Extract the (x, y) coordinate from the center of the cell holding the provided text.  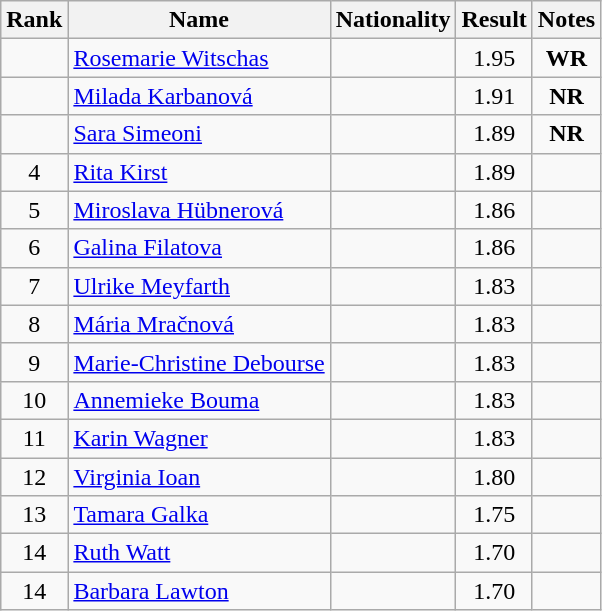
Result (494, 20)
1.80 (494, 477)
Sara Simeoni (199, 134)
1.75 (494, 515)
1.91 (494, 96)
Tamara Galka (199, 515)
5 (34, 210)
Virginia Ioan (199, 477)
Marie-Christine Debourse (199, 362)
7 (34, 286)
13 (34, 515)
1.95 (494, 58)
6 (34, 248)
Galina Filatova (199, 248)
Name (199, 20)
Milada Karbanová (199, 96)
Ulrike Meyfarth (199, 286)
Annemieke Bouma (199, 400)
Notes (566, 20)
Miroslava Hübnerová (199, 210)
8 (34, 324)
Karin Wagner (199, 438)
11 (34, 438)
Rank (34, 20)
WR (566, 58)
9 (34, 362)
Ruth Watt (199, 553)
4 (34, 172)
Barbara Lawton (199, 591)
Rosemarie Witschas (199, 58)
Mária Mračnová (199, 324)
10 (34, 400)
Nationality (393, 20)
12 (34, 477)
Rita Kirst (199, 172)
